Output the (x, y) coordinate of the center of the cell containing the given text.  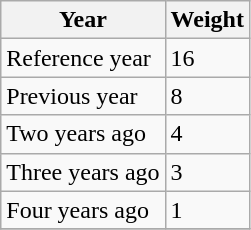
Reference year (83, 58)
Three years ago (83, 172)
Previous year (83, 96)
4 (207, 134)
3 (207, 172)
Year (83, 20)
16 (207, 58)
Two years ago (83, 134)
8 (207, 96)
Four years ago (83, 210)
Weight (207, 20)
1 (207, 210)
